Determine the (x, y) coordinate at the center of the cell enclosing the given text.  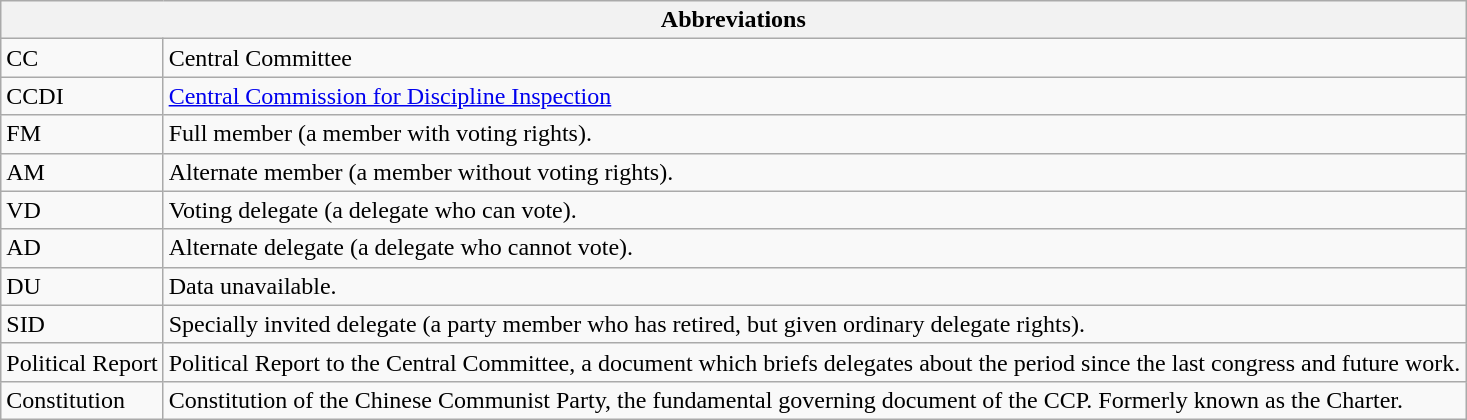
Voting delegate (a delegate who can vote). (814, 210)
CC (82, 58)
SID (82, 324)
AM (82, 172)
Political Report to the Central Committee, a document which briefs delegates about the period since the last congress and future work. (814, 362)
Alternate delegate (a delegate who cannot vote). (814, 248)
Constitution of the Chinese Communist Party, the fundamental governing document of the CCP. Formerly known as the Charter. (814, 400)
Political Report (82, 362)
Full member (a member with voting rights). (814, 134)
Specially invited delegate (a party member who has retired, but given ordinary delegate rights). (814, 324)
DU (82, 286)
Central Commission for Discipline Inspection (814, 96)
VD (82, 210)
CCDI (82, 96)
FM (82, 134)
Data unavailable. (814, 286)
AD (82, 248)
Constitution (82, 400)
Central Committee (814, 58)
Alternate member (a member without voting rights). (814, 172)
Abbreviations (734, 20)
